Return (x, y) of the center of cell containing provided text 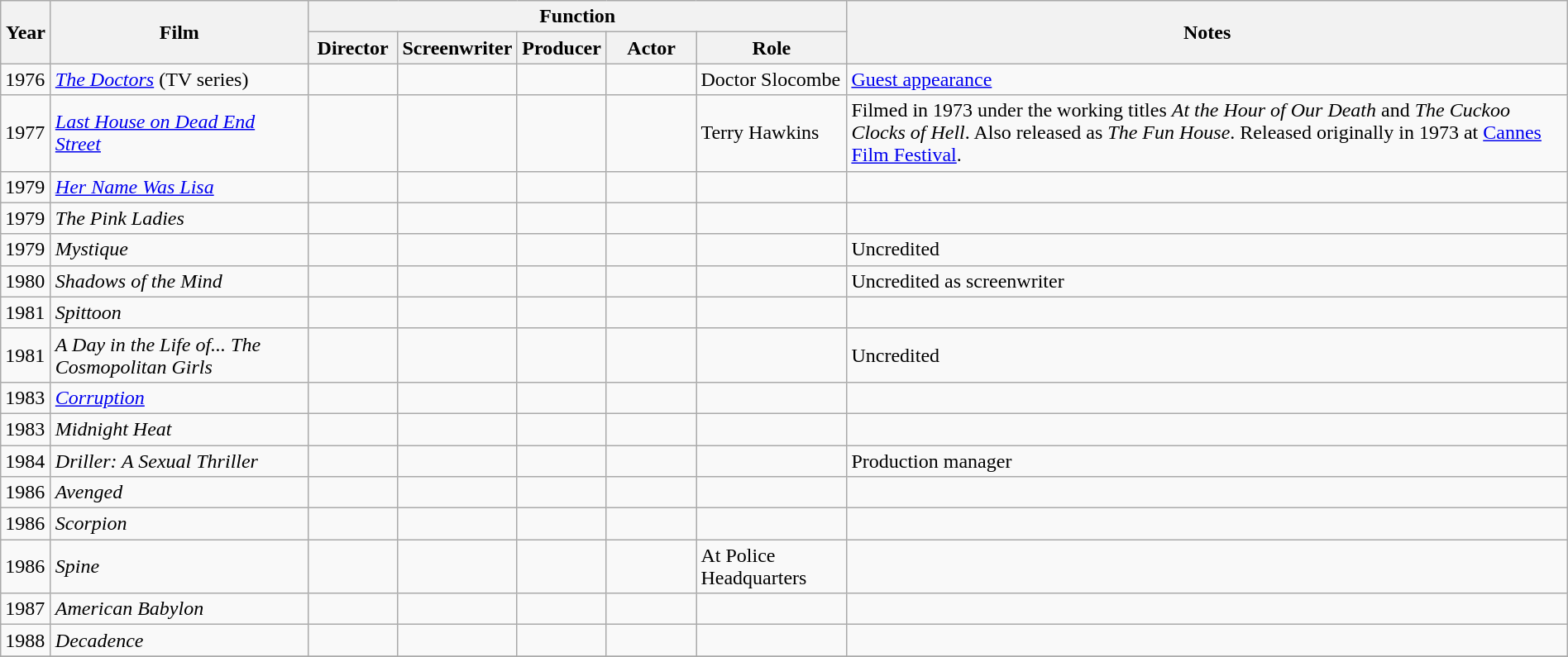
Director (352, 48)
Spine (179, 567)
Uncredited as screenwriter (1207, 281)
The Doctors (TV series) (179, 79)
Doctor Slocombe (772, 79)
Actor (652, 48)
Producer (562, 48)
Terry Hawkins (772, 133)
Driller: A Sexual Thriller (179, 460)
Shadows of the Mind (179, 281)
Decadence (179, 640)
Film (179, 32)
Notes (1207, 32)
A Day in the Life of... The Cosmopolitan Girls (179, 355)
Last House on Dead End Street (179, 133)
Guest appearance (1207, 79)
Year (26, 32)
Scorpion (179, 524)
1977 (26, 133)
Production manager (1207, 460)
Midnight Heat (179, 429)
1980 (26, 281)
Mystique (179, 250)
Spittoon (179, 312)
Her Name Was Lisa (179, 187)
The Pink Ladies (179, 218)
American Babylon (179, 609)
1988 (26, 640)
Function (577, 17)
1984 (26, 460)
At Police Headquarters (772, 567)
1976 (26, 79)
Screenwriter (457, 48)
1987 (26, 609)
Avenged (179, 493)
Corruption (179, 398)
Role (772, 48)
